Capture the cell that displays the provided text and extract its (x, y) central coordinate. 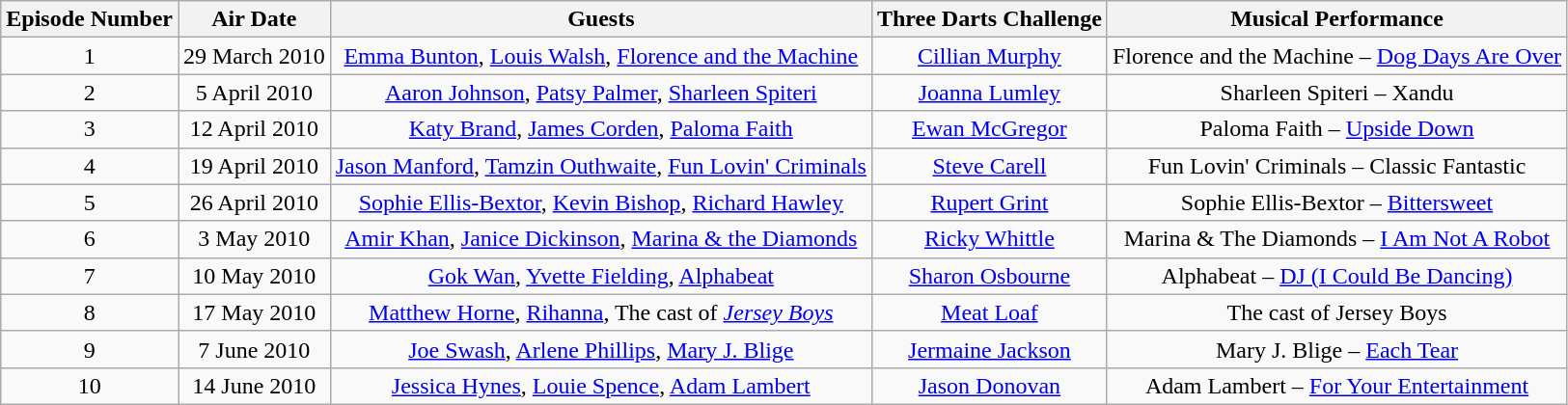
26 April 2010 (254, 202)
3 (90, 129)
Paloma Faith – Upside Down (1336, 129)
10 (90, 386)
10 May 2010 (254, 276)
Ricky Whittle (989, 239)
Fun Lovin' Criminals – Classic Fantastic (1336, 166)
Air Date (254, 19)
Meat Loaf (989, 312)
Sharon Osbourne (989, 276)
2 (90, 93)
Episode Number (90, 19)
Amir Khan, Janice Dickinson, Marina & the Diamonds (600, 239)
14 June 2010 (254, 386)
Rupert Grint (989, 202)
4 (90, 166)
29 March 2010 (254, 56)
Mary J. Blige – Each Tear (1336, 349)
Adam Lambert – For Your Entertainment (1336, 386)
Ewan McGregor (989, 129)
Sophie Ellis-Bextor – Bittersweet (1336, 202)
7 June 2010 (254, 349)
5 April 2010 (254, 93)
Joe Swash, Arlene Phillips, Mary J. Blige (600, 349)
Alphabeat – DJ (I Could Be Dancing) (1336, 276)
7 (90, 276)
Three Darts Challenge (989, 19)
Marina & The Diamonds – I Am Not A Robot (1336, 239)
12 April 2010 (254, 129)
Emma Bunton, Louis Walsh, Florence and the Machine (600, 56)
5 (90, 202)
The cast of Jersey Boys (1336, 312)
3 May 2010 (254, 239)
Aaron Johnson, Patsy Palmer, Sharleen Spiteri (600, 93)
Sophie Ellis-Bextor, Kevin Bishop, Richard Hawley (600, 202)
8 (90, 312)
Jermaine Jackson (989, 349)
Matthew Horne, Rihanna, The cast of Jersey Boys (600, 312)
9 (90, 349)
17 May 2010 (254, 312)
Musical Performance (1336, 19)
Steve Carell (989, 166)
Guests (600, 19)
Jessica Hynes, Louie Spence, Adam Lambert (600, 386)
Cillian Murphy (989, 56)
Katy Brand, James Corden, Paloma Faith (600, 129)
Sharleen Spiteri – Xandu (1336, 93)
Jason Manford, Tamzin Outhwaite, Fun Lovin' Criminals (600, 166)
Jason Donovan (989, 386)
19 April 2010 (254, 166)
Joanna Lumley (989, 93)
1 (90, 56)
Gok Wan, Yvette Fielding, Alphabeat (600, 276)
Florence and the Machine – Dog Days Are Over (1336, 56)
6 (90, 239)
